Identify which cell holds the provided text, then report its [X, Y] central coordinate. 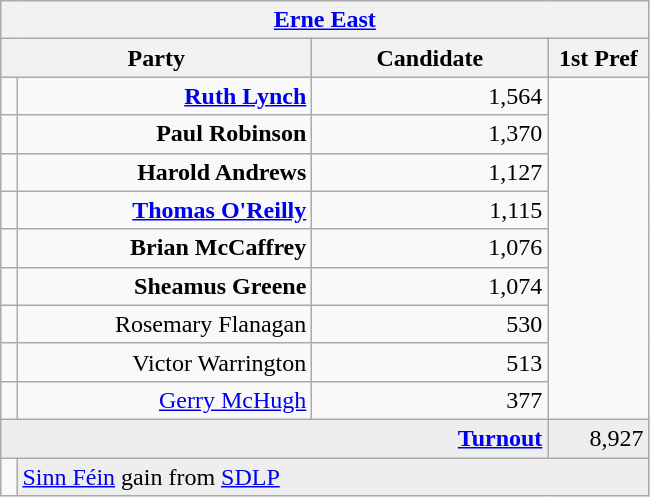
1,115 [430, 210]
Sinn Féin gain from SDLP [333, 477]
8,927 [598, 438]
Brian McCaffrey [164, 248]
Victor Warrington [164, 362]
1,127 [430, 172]
Rosemary Flanagan [164, 324]
Ruth Lynch [164, 96]
1,564 [430, 96]
Gerry McHugh [164, 400]
377 [430, 400]
Turnout [274, 438]
1,076 [430, 248]
513 [430, 362]
1,074 [430, 286]
Sheamus Greene [164, 286]
Candidate [430, 58]
Party [156, 58]
1st Pref [598, 58]
Thomas O'Reilly [164, 210]
1,370 [430, 134]
530 [430, 324]
Harold Andrews [164, 172]
Paul Robinson [164, 134]
Erne East [325, 20]
